Provide the (X, Y) coordinate of the cell's center where the given text is located.  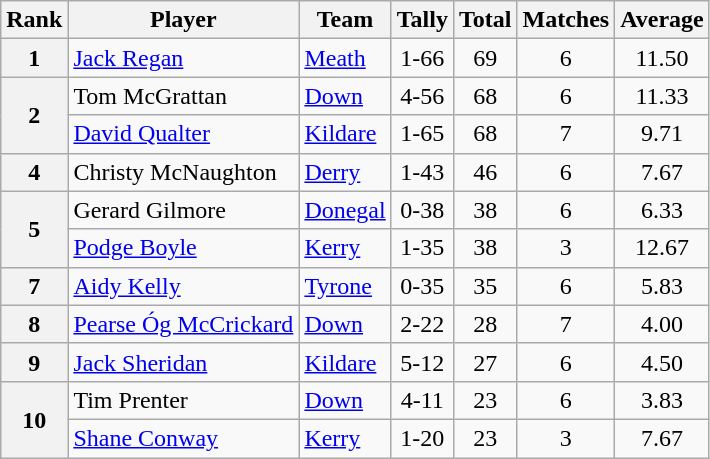
4-56 (422, 96)
1 (34, 58)
1-66 (422, 58)
5-12 (422, 362)
Gerard Gilmore (184, 210)
Aidy Kelly (184, 286)
11.50 (662, 58)
Average (662, 20)
1-20 (422, 438)
69 (485, 58)
10 (34, 419)
2 (34, 115)
5.83 (662, 286)
Donegal (345, 210)
Total (485, 20)
9.71 (662, 134)
46 (485, 172)
Matches (566, 20)
4 (34, 172)
1-65 (422, 134)
12.67 (662, 248)
1-43 (422, 172)
Derry (345, 172)
Jack Sheridan (184, 362)
Player (184, 20)
Tim Prenter (184, 400)
4.00 (662, 324)
11.33 (662, 96)
Tyrone (345, 286)
Team (345, 20)
Jack Regan (184, 58)
6.33 (662, 210)
4.50 (662, 362)
3.83 (662, 400)
Christy McNaughton (184, 172)
David Qualter (184, 134)
4-11 (422, 400)
0-35 (422, 286)
5 (34, 229)
35 (485, 286)
27 (485, 362)
0-38 (422, 210)
1-35 (422, 248)
Tom McGrattan (184, 96)
9 (34, 362)
Podge Boyle (184, 248)
Pearse Óg McCrickard (184, 324)
8 (34, 324)
Rank (34, 20)
28 (485, 324)
Tally (422, 20)
Shane Conway (184, 438)
2-22 (422, 324)
Meath (345, 58)
